Capture the cell that displays the provided text and extract its [X, Y] central coordinate. 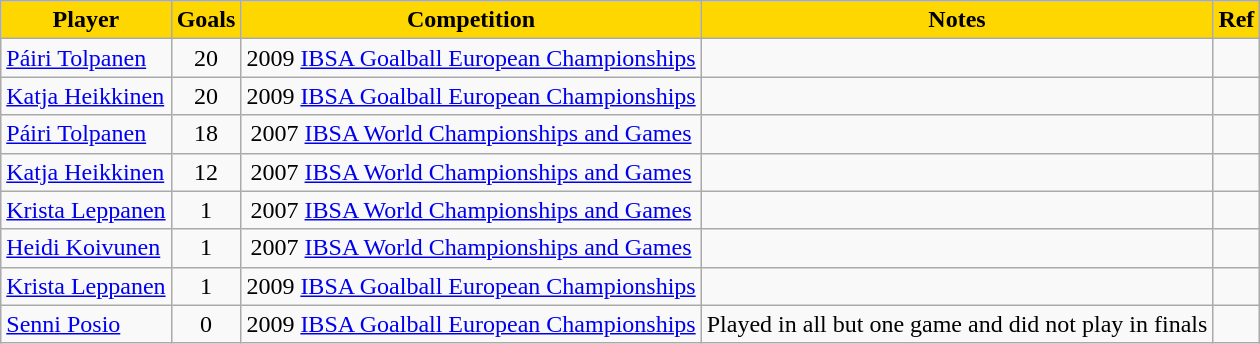
12 [206, 172]
0 [206, 324]
18 [206, 134]
Competition [471, 20]
Played in all but one game and did not play in finals [957, 324]
Heidi Koivunen [86, 248]
Ref [1236, 20]
Notes [957, 20]
Player [86, 20]
Senni Posio [86, 324]
Goals [206, 20]
